Provide the [X, Y] coordinate of the cell's center where the given text is located.  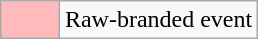
Raw-branded event [158, 20]
